Search for the cell housing the specified text and yield its [X, Y] center coordinate. 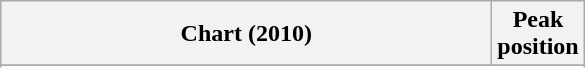
Chart (2010) [246, 34]
Peakposition [538, 34]
